Return the (X, Y) coordinate for the center point of the cell that contains the specified text.  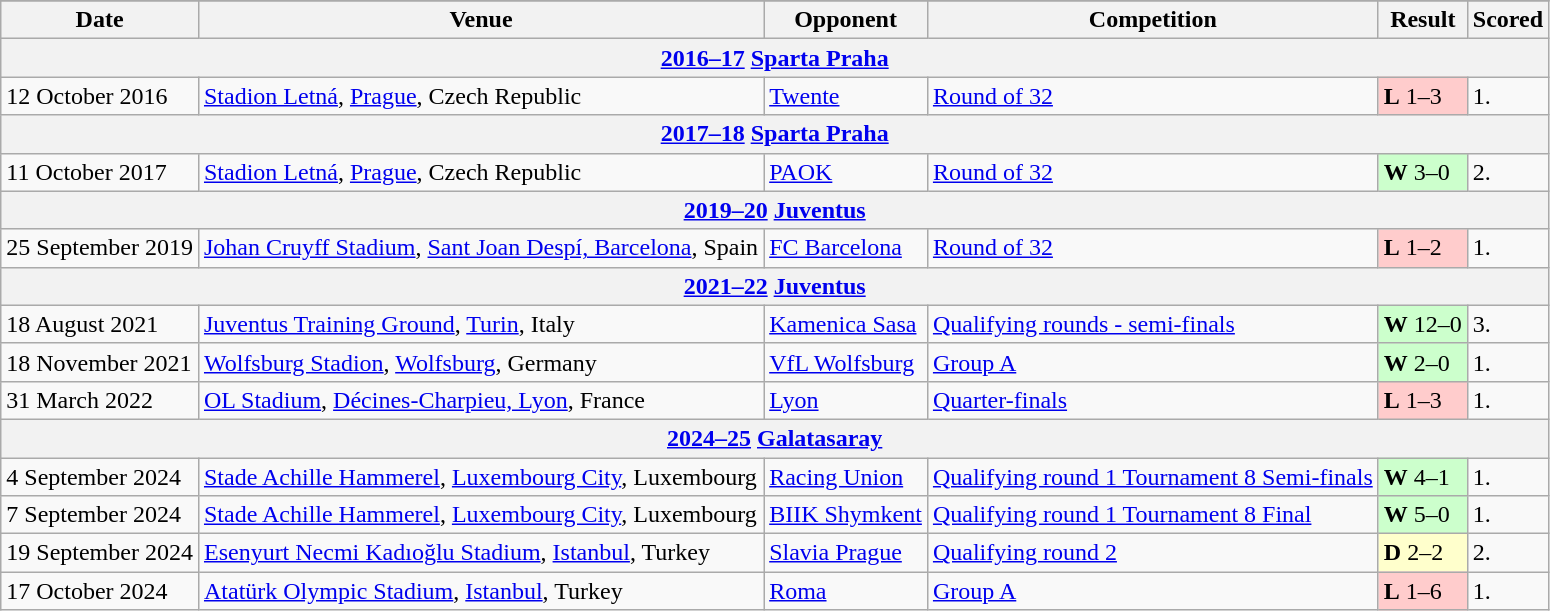
2021–22 Juventus (775, 286)
W 4–1 (1422, 477)
W 5–0 (1422, 515)
Venue (480, 20)
18 November 2021 (100, 362)
Date (100, 20)
FC Barcelona (846, 248)
Kamenica Sasa (846, 324)
VfL Wolfsburg (846, 362)
Lyon (846, 400)
Result (1422, 20)
2019–20 Juventus (775, 210)
W 2–0 (1422, 362)
W 3–0 (1422, 172)
Esenyurt Necmi Kadıoğlu Stadium, Istanbul, Turkey (480, 553)
25 September 2019 (100, 248)
3. (1508, 324)
OL Stadium, Décines-Charpieu, Lyon, France (480, 400)
Qualifying rounds - semi-finals (1152, 324)
Scored (1508, 20)
Racing Union (846, 477)
4 September 2024 (100, 477)
19 September 2024 (100, 553)
D 2–2 (1422, 553)
Roma (846, 591)
31 March 2022 (100, 400)
2017–18 Sparta Praha (775, 134)
Qualifying round 1 Tournament 8 Final (1152, 515)
2016–17 Sparta Praha (775, 58)
12 October 2016 (100, 96)
Slavia Prague (846, 553)
2024–25 Galatasaray (775, 438)
Juventus Training Ground, Turin, Italy (480, 324)
W 12–0 (1422, 324)
Competition (1152, 20)
17 October 2024 (100, 591)
Quarter-finals (1152, 400)
L 1–2 (1422, 248)
L 1–6 (1422, 591)
Wolfsburg Stadion, Wolfsburg, Germany (480, 362)
Atatürk Olympic Stadium, Istanbul, Turkey (480, 591)
Opponent (846, 20)
BIIK Shymkent (846, 515)
Qualifying round 2 (1152, 553)
Twente (846, 96)
PAOK (846, 172)
Qualifying round 1 Tournament 8 Semi-finals (1152, 477)
7 September 2024 (100, 515)
11 October 2017 (100, 172)
18 August 2021 (100, 324)
Johan Cruyff Stadium, Sant Joan Despí, Barcelona, Spain (480, 248)
